Find where the given text appears and provide that cell's center as [x, y] coordinate. 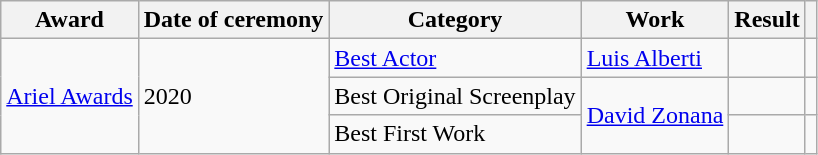
Ariel Awards [70, 96]
2020 [234, 96]
David Zonana [655, 115]
Result [767, 20]
Work [655, 20]
Best Original Screenplay [455, 96]
Award [70, 20]
Best Actor [455, 58]
Luis Alberti [655, 58]
Category [455, 20]
Date of ceremony [234, 20]
Best First Work [455, 134]
